Return [X, Y] of the center of cell containing provided text 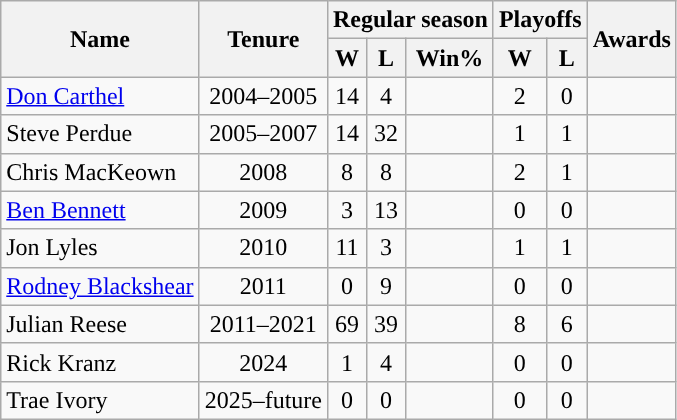
Trae Ivory [100, 400]
2011 [263, 286]
Tenure [263, 39]
2011–2021 [263, 324]
Playoffs [540, 20]
2024 [263, 362]
Regular season [410, 20]
13 [386, 210]
Julian Reese [100, 324]
Don Carthel [100, 96]
6 [566, 324]
2004–2005 [263, 96]
11 [346, 248]
Steve Perdue [100, 134]
69 [346, 324]
2025–future [263, 400]
Name [100, 39]
Rick Kranz [100, 362]
Chris MacKeown [100, 172]
Ben Bennett [100, 210]
39 [386, 324]
Awards [632, 39]
9 [386, 286]
Win% [450, 58]
2009 [263, 210]
2008 [263, 172]
Rodney Blackshear [100, 286]
32 [386, 134]
Jon Lyles [100, 248]
2005–2007 [263, 134]
2010 [263, 248]
